For the text-containing cell, return its midpoint in (x, y) coordinate format. 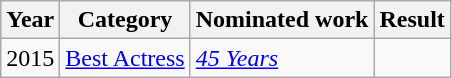
Result (412, 20)
Nominated work (282, 20)
Best Actress (125, 58)
Year (30, 20)
2015 (30, 58)
45 Years (282, 58)
Category (125, 20)
